Find where the given text appears and provide that cell's center as [X, Y] coordinate. 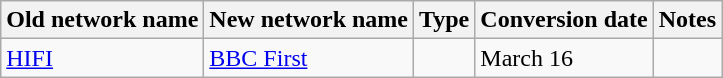
March 16 [564, 58]
Conversion date [564, 20]
BBC First [309, 58]
HIFI [102, 58]
New network name [309, 20]
Old network name [102, 20]
Notes [687, 20]
Type [444, 20]
